Extract the [X, Y] coordinate from the center of the cell holding the provided text.  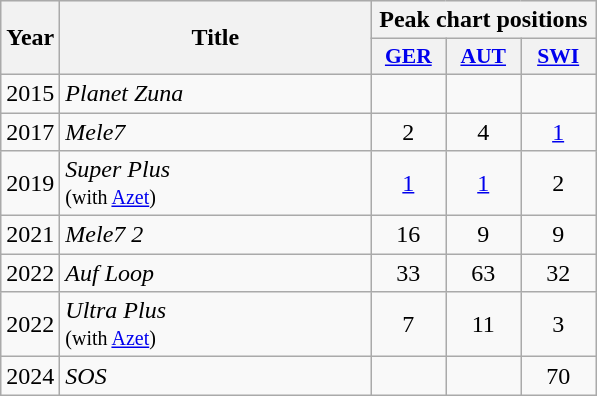
33 [408, 273]
4 [484, 131]
70 [558, 376]
AUT [484, 57]
7 [408, 324]
2017 [30, 131]
Mele7 [216, 131]
Mele7 2 [216, 235]
63 [484, 273]
2019 [30, 184]
SWI [558, 57]
Year [30, 38]
16 [408, 235]
GER [408, 57]
2021 [30, 235]
Title [216, 38]
Planet Zuna [216, 93]
Ultra Plus (with Azet) [216, 324]
Peak chart positions [484, 20]
Auf Loop [216, 273]
Super Plus (with Azet) [216, 184]
2024 [30, 376]
11 [484, 324]
3 [558, 324]
SOS [216, 376]
32 [558, 273]
2015 [30, 93]
